Provide the (X, Y) coordinate of the cell's center where the given text is located.  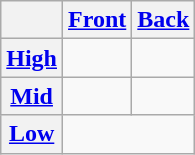
Low (32, 134)
Front (98, 20)
Mid (32, 96)
High (32, 58)
Back (164, 20)
